Identify which cell holds the provided text, then report its (X, Y) central coordinate. 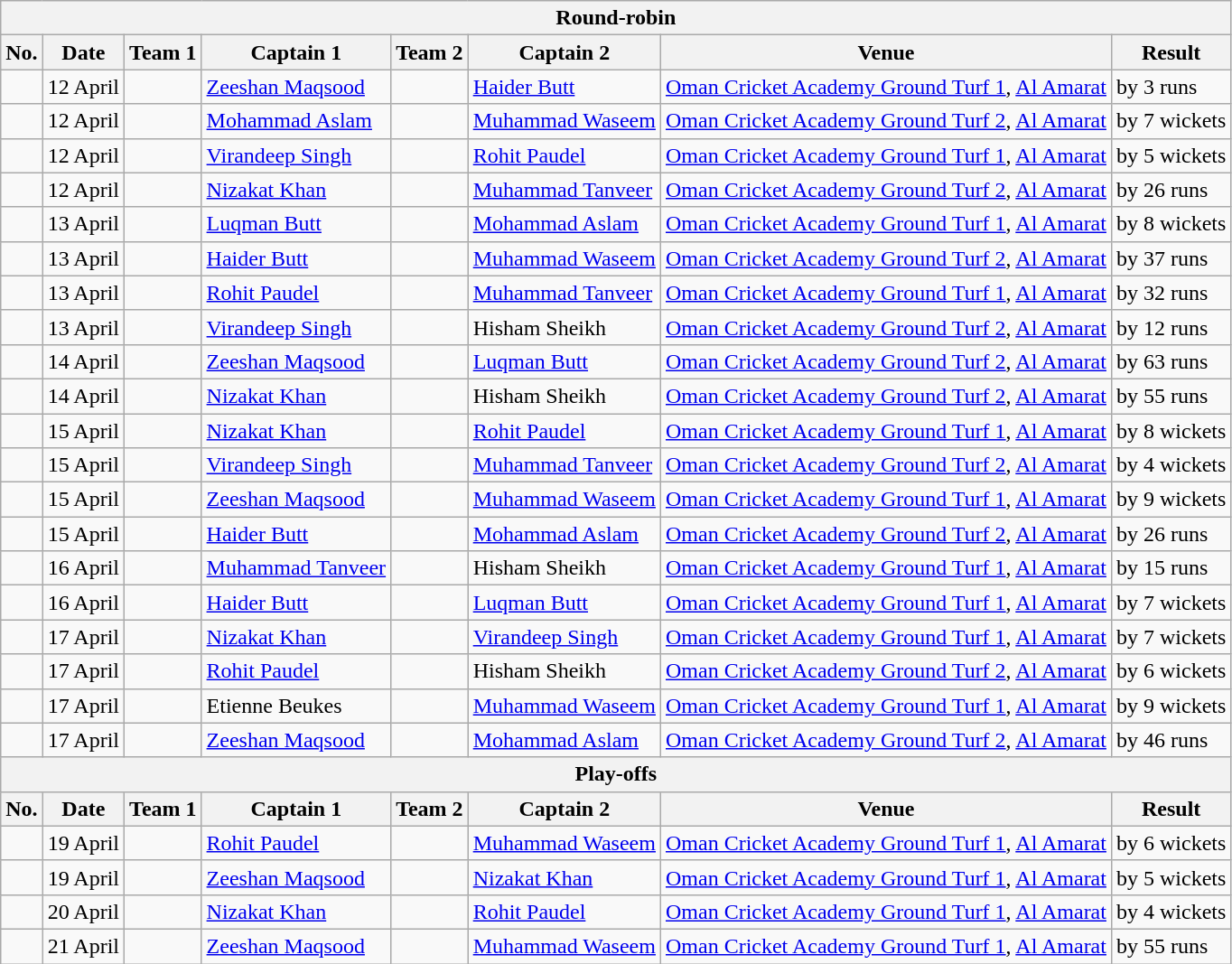
Round-robin (616, 18)
by 63 runs (1171, 361)
by 12 runs (1171, 327)
by 37 runs (1171, 258)
Play-offs (616, 774)
by 3 runs (1171, 87)
20 April (83, 912)
by 46 runs (1171, 740)
by 15 runs (1171, 568)
Etienne Beukes (296, 706)
21 April (83, 946)
by 32 runs (1171, 293)
